Locate the cell with the specified text and output its [X, Y] center coordinate. 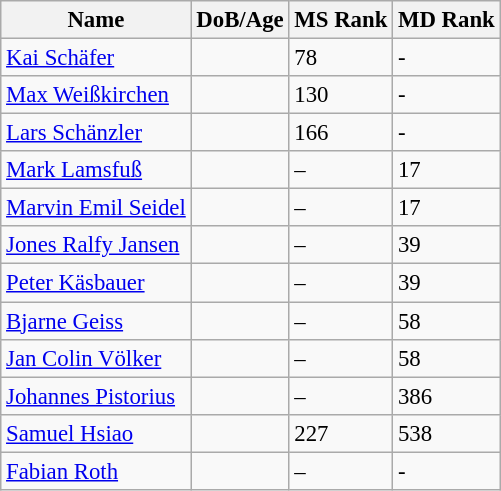
Johannes Pistorius [96, 396]
Marvin Emil Seidel [96, 208]
166 [341, 133]
130 [341, 95]
Bjarne Geiss [96, 321]
MS Rank [341, 20]
Name [96, 20]
Peter Käsbauer [96, 283]
78 [341, 58]
MD Rank [446, 20]
538 [446, 433]
Lars Schänzler [96, 133]
227 [341, 433]
Kai Schäfer [96, 58]
Samuel Hsiao [96, 433]
Jones Ralfy Jansen [96, 245]
DoB/Age [240, 20]
Mark Lamsfuß [96, 170]
386 [446, 396]
Max Weißkirchen [96, 95]
Jan Colin Völker [96, 358]
Fabian Roth [96, 471]
